Return the [X, Y] coordinate for the center point of the cell that contains the specified text.  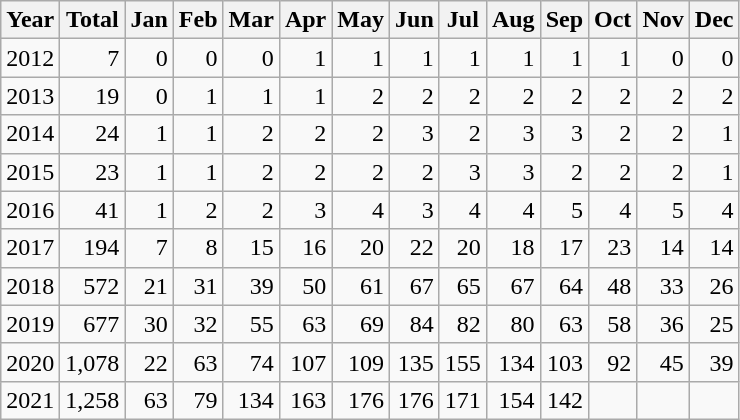
2021 [30, 400]
Oct [613, 20]
103 [564, 362]
48 [613, 286]
Feb [198, 20]
17 [564, 248]
19 [92, 96]
61 [361, 286]
74 [251, 362]
163 [305, 400]
2017 [30, 248]
135 [415, 362]
25 [714, 324]
50 [305, 286]
15 [251, 248]
16 [305, 248]
Year [30, 20]
79 [198, 400]
142 [564, 400]
1,078 [92, 362]
24 [92, 134]
171 [462, 400]
2012 [30, 58]
109 [361, 362]
2018 [30, 286]
30 [149, 324]
Mar [251, 20]
18 [513, 248]
Nov [663, 20]
84 [415, 324]
194 [92, 248]
Apr [305, 20]
31 [198, 286]
1,258 [92, 400]
107 [305, 362]
2014 [30, 134]
2016 [30, 210]
33 [663, 286]
2019 [30, 324]
92 [613, 362]
Jun [415, 20]
45 [663, 362]
Total [92, 20]
82 [462, 324]
2015 [30, 172]
Aug [513, 20]
154 [513, 400]
Jan [149, 20]
677 [92, 324]
69 [361, 324]
65 [462, 286]
41 [92, 210]
36 [663, 324]
26 [714, 286]
80 [513, 324]
2020 [30, 362]
64 [564, 286]
8 [198, 248]
155 [462, 362]
572 [92, 286]
58 [613, 324]
Dec [714, 20]
32 [198, 324]
May [361, 20]
55 [251, 324]
Sep [564, 20]
Jul [462, 20]
21 [149, 286]
2013 [30, 96]
